For the text-containing cell, return its midpoint in [X, Y] coordinate format. 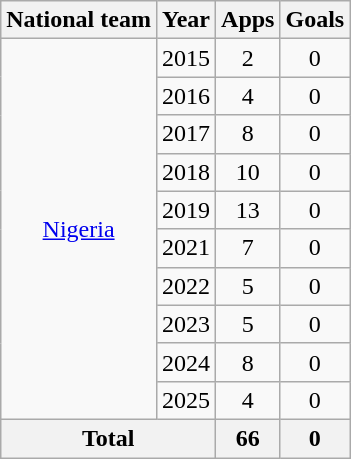
2019 [186, 210]
2017 [186, 134]
2023 [186, 324]
10 [248, 172]
Apps [248, 20]
2022 [186, 286]
2015 [186, 58]
2025 [186, 400]
2 [248, 58]
2021 [186, 248]
2018 [186, 172]
2016 [186, 96]
13 [248, 210]
National team [79, 20]
Total [108, 438]
7 [248, 248]
66 [248, 438]
Goals [315, 20]
Year [186, 20]
Nigeria [79, 230]
2024 [186, 362]
